Locate the cell with the specified text and output its [x, y] center coordinate. 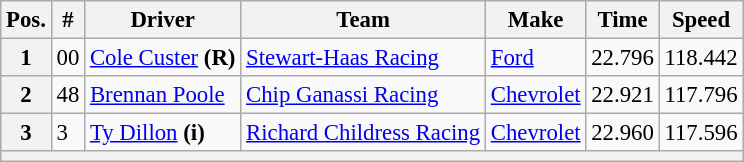
1 [26, 58]
Richard Childress Racing [364, 133]
2 [26, 95]
Make [535, 20]
Stewart-Haas Racing [364, 58]
Team [364, 20]
117.596 [701, 133]
Driver [163, 20]
Speed [701, 20]
22.960 [622, 133]
22.796 [622, 58]
# [68, 20]
Pos. [26, 20]
Ford [535, 58]
Cole Custer (R) [163, 58]
117.796 [701, 95]
48 [68, 95]
Time [622, 20]
118.442 [701, 58]
22.921 [622, 95]
00 [68, 58]
Chip Ganassi Racing [364, 95]
Brennan Poole [163, 95]
Ty Dillon (i) [163, 133]
